Scan for the cell matching the given text and deliver its [X, Y] coordinate at center. 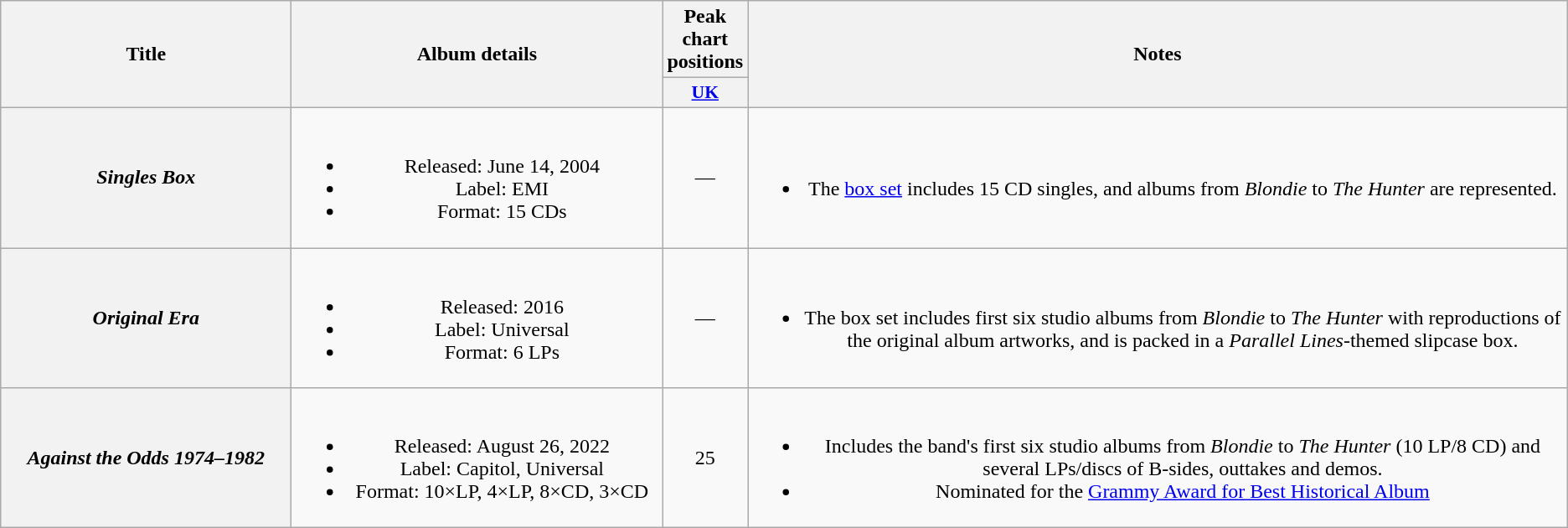
UK [705, 93]
Released: 2016Label: UniversalFormat: 6 LPs [477, 318]
Singles Box [146, 178]
Released: August 26, 2022Label: Capitol, UniversalFormat: 10×LP, 4×LP, 8×CD, 3×CD [477, 458]
Peak chart positions [705, 39]
Title [146, 54]
Original Era [146, 318]
Album details [477, 54]
The box set includes 15 CD singles, and albums from Blondie to The Hunter are represented. [1158, 178]
Notes [1158, 54]
25 [705, 458]
Against the Odds 1974–1982 [146, 458]
Released: June 14, 2004Label: EMIFormat: 15 CDs [477, 178]
